Return (x, y) of the center of cell containing provided text 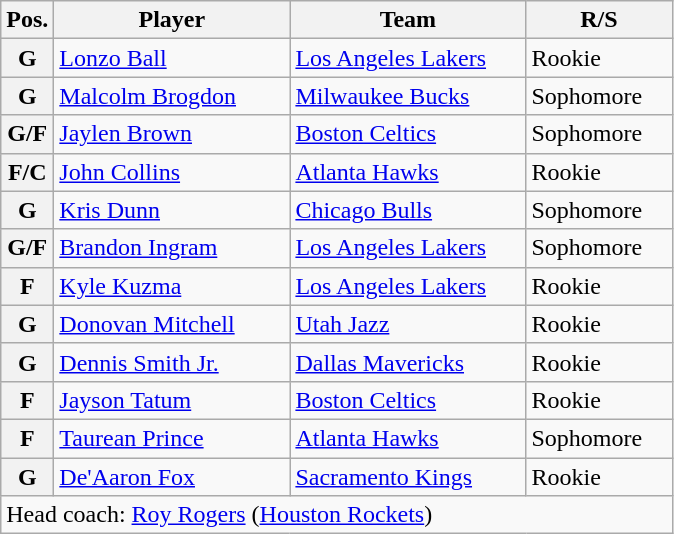
Lonzo Ball (172, 58)
Player (172, 20)
De'Aaron Fox (172, 477)
Jaylen Brown (172, 134)
Kyle Kuzma (172, 286)
Pos. (28, 20)
Chicago Bulls (408, 210)
Sacramento Kings (408, 477)
Dallas Mavericks (408, 362)
Dennis Smith Jr. (172, 362)
John Collins (172, 172)
Head coach: Roy Rogers (Houston Rockets) (336, 515)
Kris Dunn (172, 210)
Utah Jazz (408, 324)
Taurean Prince (172, 438)
Malcolm Brogdon (172, 96)
Milwaukee Bucks (408, 96)
Jayson Tatum (172, 400)
Team (408, 20)
Brandon Ingram (172, 248)
R/S (599, 20)
Donovan Mitchell (172, 324)
F/C (28, 172)
